Find where the given text appears and provide that cell's center as [x, y] coordinate. 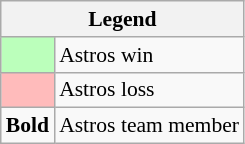
Astros team member [149, 126]
Astros win [149, 55]
Bold [28, 126]
Astros loss [149, 90]
Legend [122, 19]
